Provide the (X, Y) coordinate of the cell's center where the given text is located.  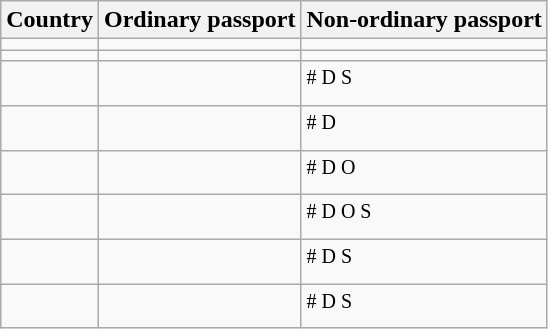
# D O S (424, 218)
# D O (424, 172)
# D (424, 128)
Non-ordinary passport (424, 20)
Ordinary passport (199, 20)
Country (50, 20)
